Scan for the cell matching the given text and deliver its [X, Y] coordinate at center. 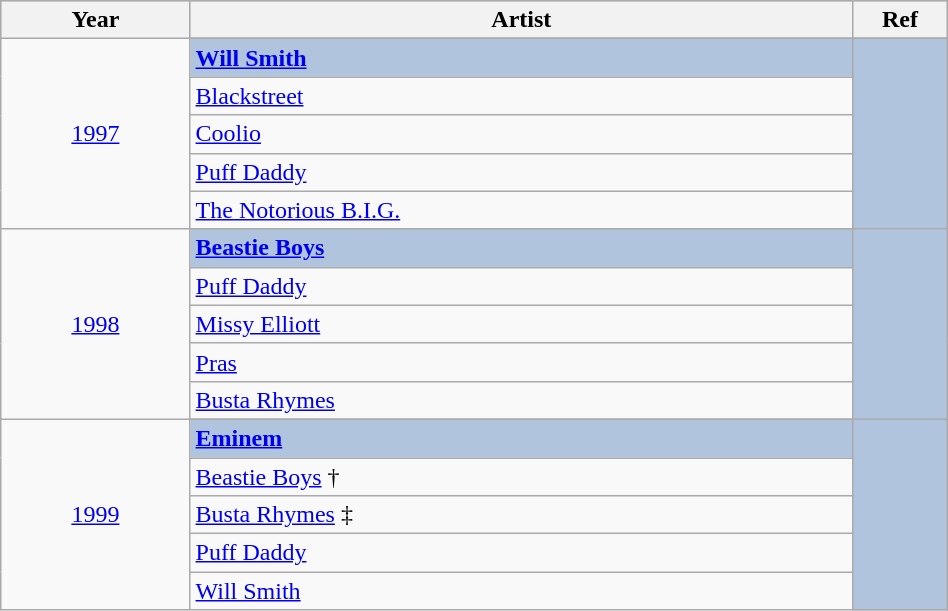
Artist [522, 20]
1999 [96, 514]
Beastie Boys [522, 248]
The Notorious B.I.G. [522, 210]
Coolio [522, 134]
Year [96, 20]
1998 [96, 324]
1997 [96, 134]
Busta Rhymes ‡ [522, 515]
Blackstreet [522, 96]
Beastie Boys † [522, 477]
Busta Rhymes [522, 400]
Pras [522, 362]
Eminem [522, 438]
Ref [900, 20]
Missy Elliott [522, 324]
